Determine the [x, y] coordinate at the center of the cell enclosing the given text.  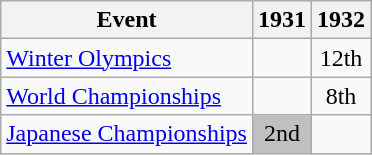
Winter Olympics [127, 58]
1932 [342, 20]
World Championships [127, 96]
8th [342, 96]
Event [127, 20]
Japanese Championships [127, 134]
12th [342, 58]
1931 [282, 20]
2nd [282, 134]
